From the cell containing the given text, extract its center point as (X, Y) coordinate. 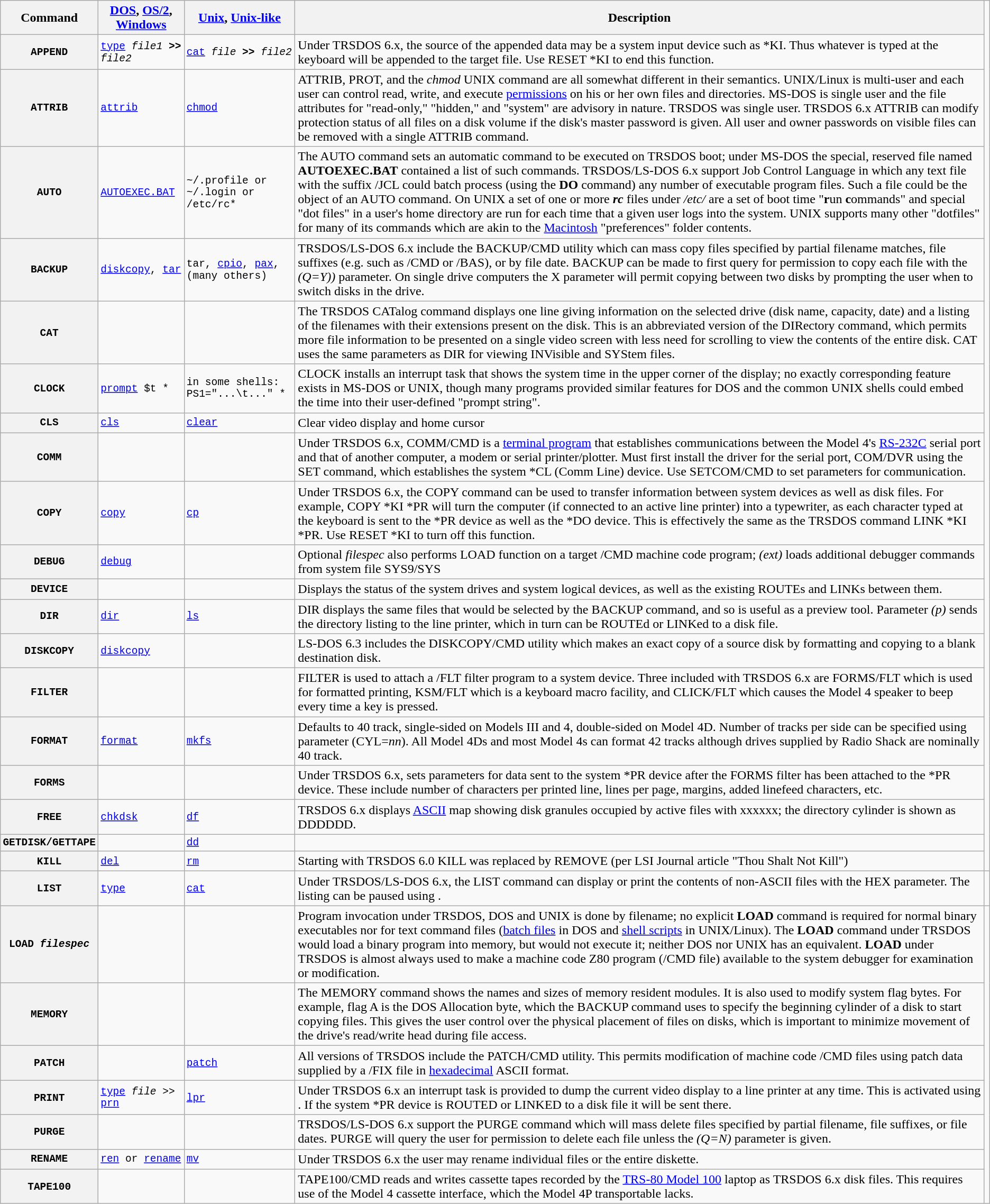
cp (240, 513)
COPY (50, 513)
mv (240, 1159)
copy (142, 513)
RENAME (50, 1159)
attrib (142, 108)
ren or rename (142, 1159)
PRINT (50, 1097)
diskcopy, tar (142, 270)
debug (142, 562)
Displays the status of the system drives and system logical devices, as well as the existing ROUTEs and LINKs between them. (639, 589)
dir (142, 616)
MEMORY (50, 1015)
~/.profile or ~/.login or /etc/rc* (240, 193)
CLS (50, 423)
format (142, 741)
diskcopy (142, 651)
GETDISK/GETTAPE (50, 843)
FORMAT (50, 741)
type (142, 889)
cls (142, 423)
type file1 >> file2 (142, 52)
Starting with TRSDOS 6.0 KILL was replaced by REMOVE (per LSI Journal article "Thou Shalt Not Kill") (639, 861)
KILL (50, 861)
chmod (240, 108)
DEVICE (50, 589)
DEBUG (50, 562)
TAPE100 (50, 1186)
type file >> prn (142, 1097)
Unix, Unix-like (240, 18)
rm (240, 861)
FREE (50, 817)
df (240, 817)
DOS, OS/2, Windows (142, 18)
tar, cpio, pax, (many others) (240, 270)
AUTOEXEC.BAT (142, 193)
Command (50, 18)
CAT (50, 332)
clear (240, 423)
CLOCK (50, 388)
LIST (50, 889)
dd (240, 843)
cat (240, 889)
FILTER (50, 692)
chkdsk (142, 817)
PURGE (50, 1132)
TRSDOS 6.x displays ASCII map showing disk granules occupied by active files with xxxxxx; the directory cylinder is shown as DDDDDD. (639, 817)
ATTRIB (50, 108)
patch (240, 1063)
Clear video display and home cursor (639, 423)
cat file >> file2 (240, 52)
DISKCOPY (50, 651)
AUTO (50, 193)
prompt $t * (142, 388)
FORMS (50, 783)
LOAD filespec (50, 944)
BACKUP (50, 270)
mkfs (240, 741)
Under TRSDOS 6.x the user may rename individual files or the entire diskette. (639, 1159)
lpr (240, 1097)
APPEND (50, 52)
COMM (50, 457)
ls (240, 616)
del (142, 861)
DIR (50, 616)
LS-DOS 6.3 includes the DISKCOPY/CMD utility which makes an exact copy of a source disk by formatting and copying to a blank destination disk. (639, 651)
in some shells: PS1="...\t..." * (240, 388)
Description (639, 18)
PATCH (50, 1063)
